Extract the (x, y) coordinate from the center of the cell holding the provided text.  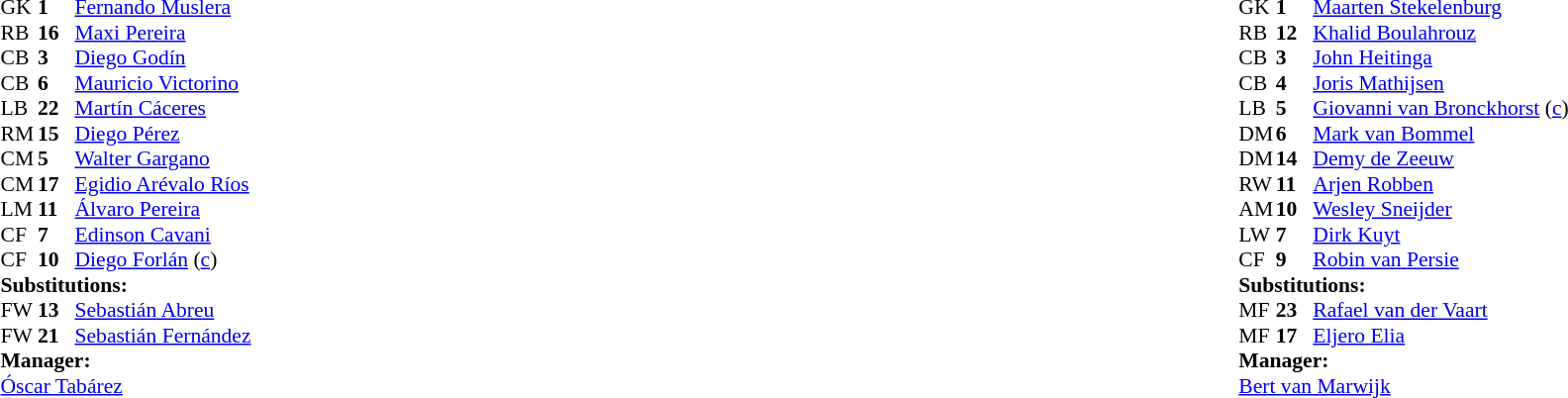
23 (1295, 310)
Demy de Zeeuw (1440, 159)
Sebastián Fernández (163, 336)
4 (1295, 83)
Joris Mathijsen (1440, 83)
Diego Godín (163, 58)
Edinson Cavani (163, 235)
Eljero Elia (1440, 336)
RW (1257, 184)
Arjen Robben (1440, 184)
Dirk Kuyt (1440, 235)
Giovanni van Bronckhorst (c) (1440, 108)
9 (1295, 260)
Diego Pérez (163, 134)
John Heitinga (1440, 58)
Walter Gargano (163, 159)
22 (56, 108)
Sebastián Abreu (163, 310)
14 (1295, 159)
AM (1257, 209)
Wesley Sneijder (1440, 209)
Mark van Bommel (1440, 134)
13 (56, 310)
Egidio Arévalo Ríos (163, 184)
Rafael van der Vaart (1440, 310)
12 (1295, 33)
16 (56, 33)
RM (19, 134)
21 (56, 336)
Álvaro Pereira (163, 209)
15 (56, 134)
LM (19, 209)
Diego Forlán (c) (163, 260)
LW (1257, 235)
Martín Cáceres (163, 108)
Maxi Pereira (163, 33)
Khalid Boulahrouz (1440, 33)
Mauricio Victorino (163, 83)
Robin van Persie (1440, 260)
